Detect which cell encompasses the target text, then output its (X, Y) center coordinate. 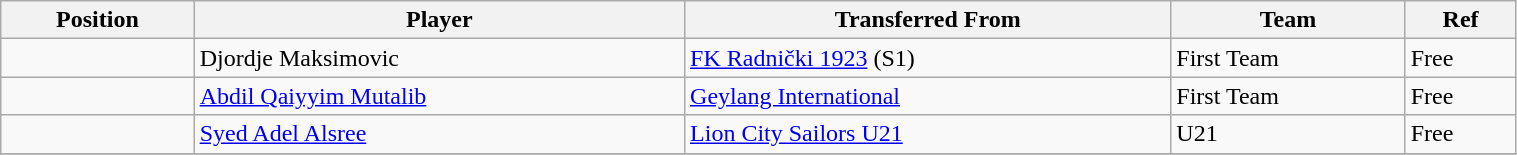
Djordje Maksimovic (439, 58)
Transferred From (928, 20)
Lion City Sailors U21 (928, 134)
Team (1288, 20)
U21 (1288, 134)
Geylang International (928, 96)
Syed Adel Alsree (439, 134)
Ref (1460, 20)
Abdil Qaiyyim Mutalib (439, 96)
FK Radnički 1923 (S1) (928, 58)
Position (98, 20)
Player (439, 20)
